From the cell containing the given text, extract its center point as (X, Y) coordinate. 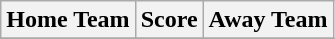
Score (169, 20)
Away Team (268, 20)
Home Team (68, 20)
